Output the (X, Y) coordinate of the center of the cell containing the given text.  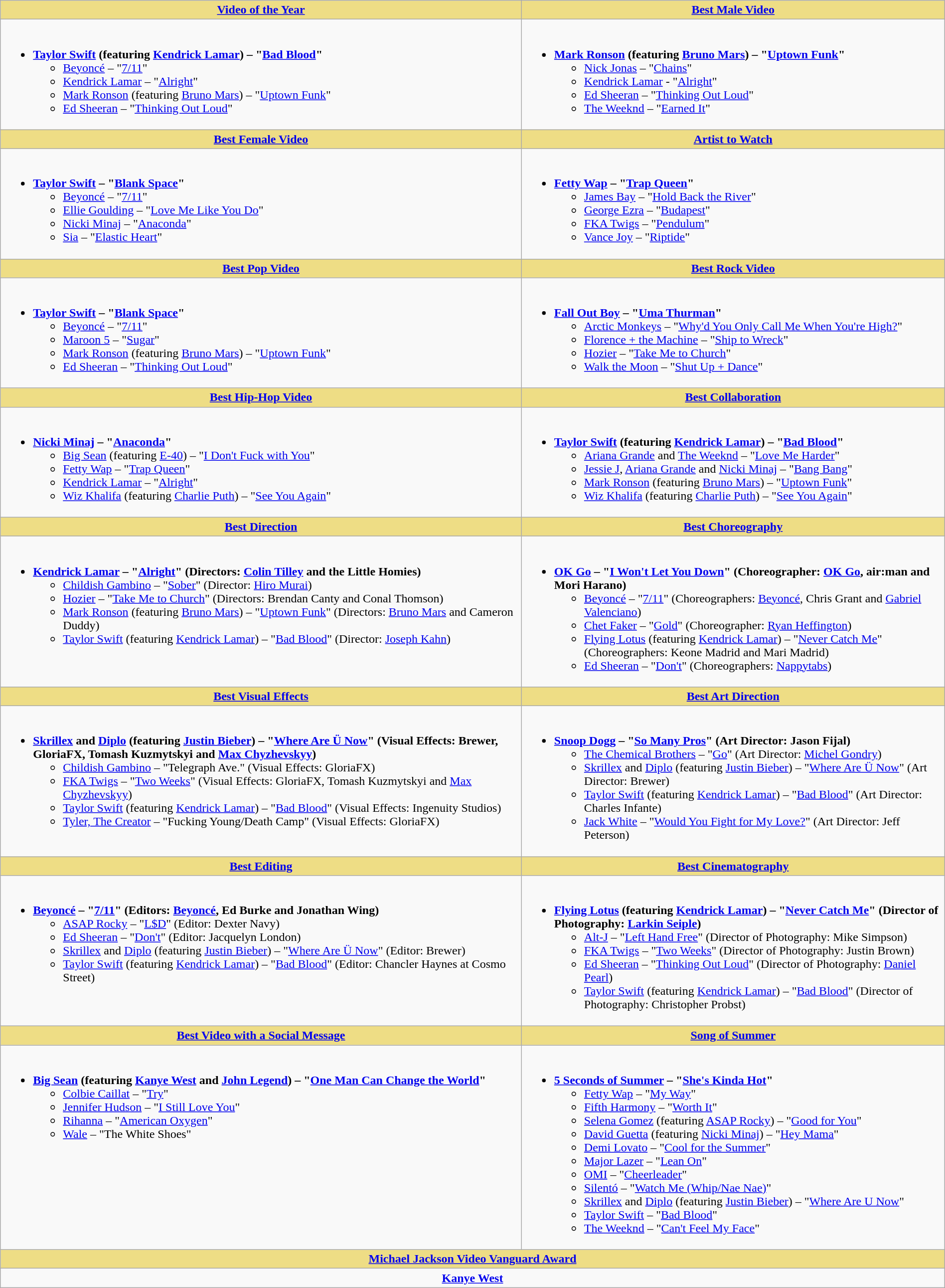
Best Visual Effects (261, 696)
Best Pop Video (261, 268)
Video of the Year (261, 10)
Michael Jackson Video Vanguard Award (472, 1259)
Taylor Swift – "Blank Space"Beyoncé – "7/11"Maroon 5 – "Sugar"Mark Ronson (featuring Bruno Mars) – "Uptown Funk"Ed Sheeran – "Thinking Out Loud" (261, 333)
Best Hip-Hop Video (261, 397)
Best Editing (261, 866)
Best Male Video (733, 10)
Best Rock Video (733, 268)
Taylor Swift – "Blank Space"Beyoncé – "7/11"Ellie Goulding – "Love Me Like You Do"Nicki Minaj – "Anaconda"Sia – "Elastic Heart" (261, 203)
Best Cinematography (733, 866)
Best Choreography (733, 527)
Kanye West (472, 1278)
Best Art Direction (733, 696)
Best Collaboration (733, 397)
Artist to Watch (733, 139)
Song of Summer (733, 1036)
Best Direction (261, 527)
Best Female Video (261, 139)
Fetty Wap – "Trap Queen"James Bay – "Hold Back the River"George Ezra – "Budapest"FKA Twigs – "Pendulum"Vance Joy – "Riptide" (733, 203)
Best Video with a Social Message (261, 1036)
